Identify which cell holds the provided text, then report its (x, y) central coordinate. 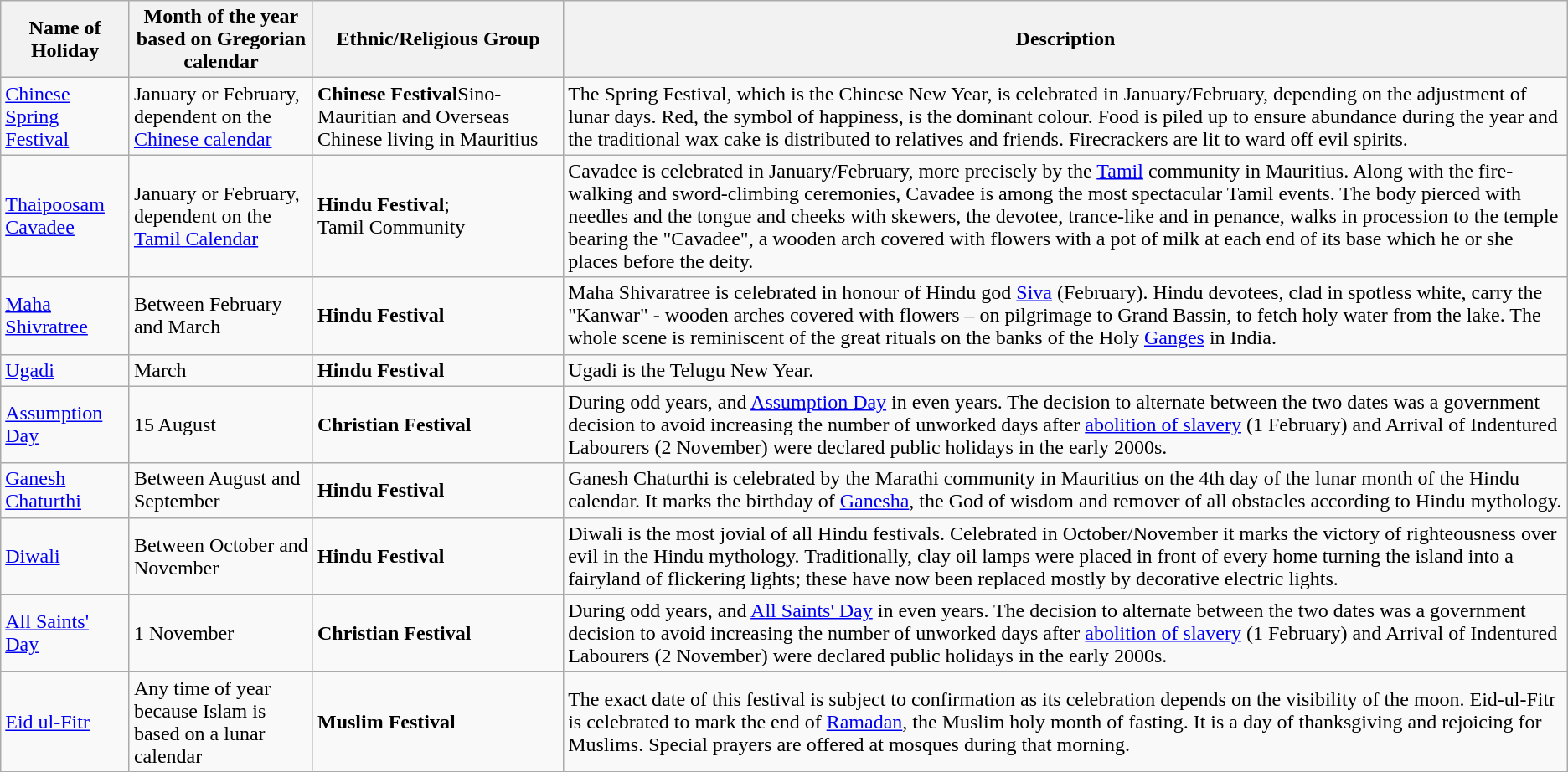
Name of Holiday (65, 39)
Thaipoosam Cavadee (65, 216)
Eid ul-Fitr (65, 722)
January or February, dependent on the Chinese calendar (221, 116)
Chinese FestivalSino-Mauritian and Overseas Chinese living in Mauritius (437, 116)
Between February and March (221, 316)
Chinese Spring Festival (65, 116)
Any time of year because Islam is based on a lunar calendar (221, 722)
Ugadi (65, 370)
1 November (221, 633)
Muslim Festival (437, 722)
Ugadi is the Telugu New Year. (1065, 370)
Between August and September (221, 491)
Description (1065, 39)
Assumption Day (65, 425)
March (221, 370)
Month of the year based on Gregorian calendar (221, 39)
Hindu Festival;Tamil Community (437, 216)
Diwali (65, 556)
Between October and November (221, 556)
Ganesh Chaturthi (65, 491)
Maha Shivratree (65, 316)
Ethnic/Religious Group (437, 39)
January or February, dependent on the Tamil Calendar (221, 216)
15 August (221, 425)
All Saints' Day (65, 633)
